From the cell containing the given text, extract its center point as (x, y) coordinate. 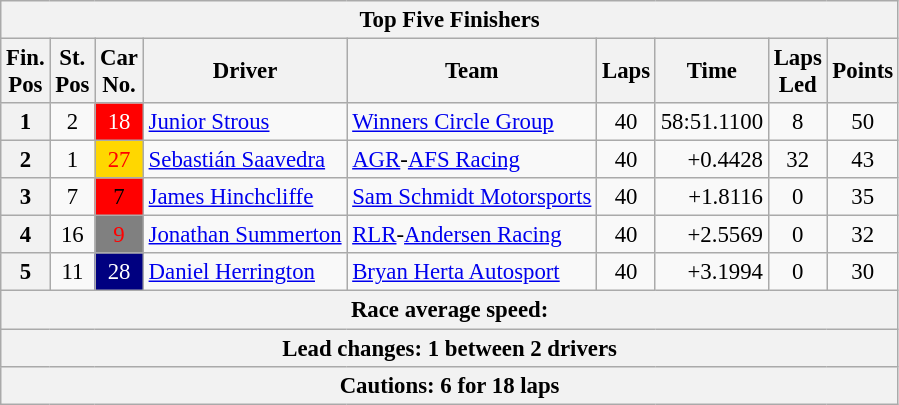
+3.1994 (712, 273)
30 (862, 273)
4 (26, 235)
LapsLed (798, 72)
11 (72, 273)
43 (862, 160)
58:51.1100 (712, 122)
RLR-Andersen Racing (472, 235)
Laps (626, 72)
5 (26, 273)
35 (862, 197)
27 (120, 160)
Time (712, 72)
9 (120, 235)
18 (120, 122)
Lead changes: 1 between 2 drivers (450, 348)
Sebastián Saavedra (245, 160)
Points (862, 72)
Fin.Pos (26, 72)
James Hinchcliffe (245, 197)
Top Five Finishers (450, 20)
Cautions: 6 for 18 laps (450, 385)
Daniel Herrington (245, 273)
+1.8116 (712, 197)
Winners Circle Group (472, 122)
Bryan Herta Autosport (472, 273)
50 (862, 122)
Sam Schmidt Motorsports (472, 197)
AGR-AFS Racing (472, 160)
Race average speed: (450, 310)
Driver (245, 72)
16 (72, 235)
+0.4428 (712, 160)
3 (26, 197)
St.Pos (72, 72)
28 (120, 273)
CarNo. (120, 72)
Team (472, 72)
8 (798, 122)
Junior Strous (245, 122)
Jonathan Summerton (245, 235)
+2.5569 (712, 235)
